Provide the (x, y) coordinate of the cell's center where the given text is located.  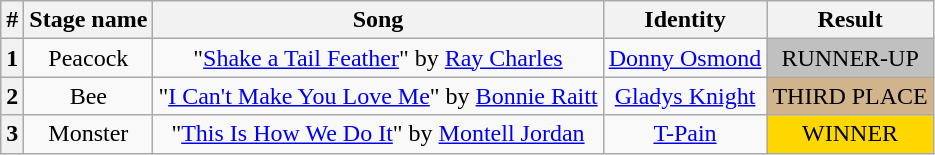
2 (12, 96)
"I Can't Make You Love Me" by Bonnie Raitt (378, 96)
# (12, 20)
Song (378, 20)
Stage name (88, 20)
WINNER (850, 134)
THIRD PLACE (850, 96)
3 (12, 134)
Identity (685, 20)
Peacock (88, 58)
Bee (88, 96)
Gladys Knight (685, 96)
Monster (88, 134)
"This Is How We Do It" by Montell Jordan (378, 134)
Result (850, 20)
T-Pain (685, 134)
1 (12, 58)
Donny Osmond (685, 58)
"Shake a Tail Feather" by Ray Charles (378, 58)
RUNNER-UP (850, 58)
